Output the [x, y] coordinate of the center of the cell containing the given text.  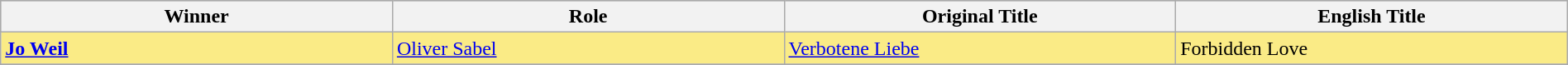
Winner [197, 17]
Jo Weil [197, 48]
Oliver Sabel [588, 48]
Original Title [980, 17]
English Title [1372, 17]
Forbidden Love [1372, 48]
Verbotene Liebe [980, 48]
Role [588, 17]
